From the cell containing the given text, extract its center point as [x, y] coordinate. 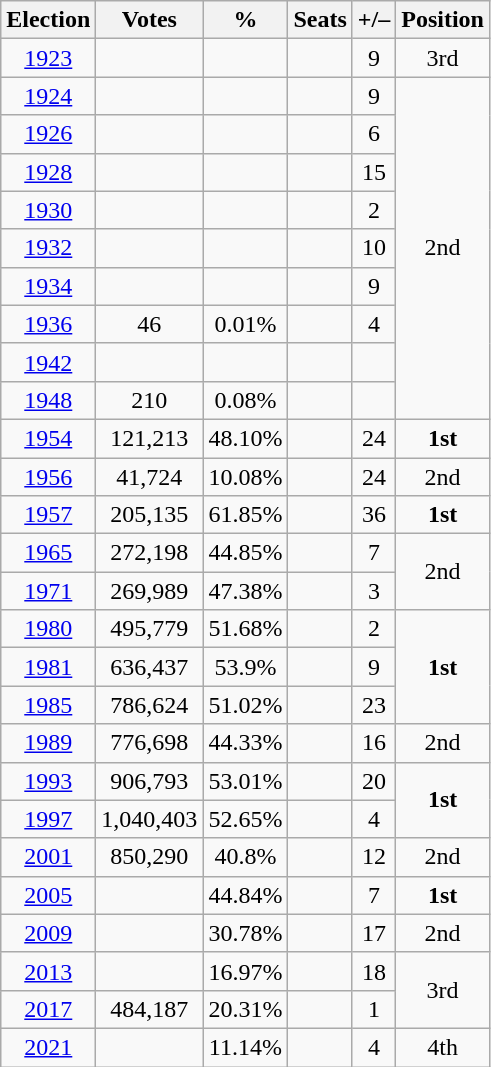
1942 [48, 362]
20.31% [246, 1009]
269,989 [150, 591]
36 [374, 515]
1924 [48, 96]
1993 [48, 781]
1956 [48, 477]
2005 [48, 895]
1923 [48, 58]
205,135 [150, 515]
52.65% [246, 819]
1948 [48, 400]
Election [48, 20]
Position [443, 20]
61.85% [246, 515]
20 [374, 781]
1957 [48, 515]
636,437 [150, 667]
1930 [48, 210]
44.84% [246, 895]
1981 [48, 667]
4th [443, 1047]
1971 [48, 591]
53.9% [246, 667]
0.08% [246, 400]
53.01% [246, 781]
10.08% [246, 477]
2021 [48, 1047]
1926 [48, 134]
3 [374, 591]
51.68% [246, 629]
1965 [48, 553]
1954 [48, 438]
2013 [48, 971]
906,793 [150, 781]
16 [374, 743]
11.14% [246, 1047]
41,724 [150, 477]
44.33% [246, 743]
1928 [48, 172]
2009 [48, 933]
15 [374, 172]
121,213 [150, 438]
0.01% [246, 324]
1985 [48, 705]
495,779 [150, 629]
Votes [150, 20]
1980 [48, 629]
484,187 [150, 1009]
23 [374, 705]
786,624 [150, 705]
850,290 [150, 857]
46 [150, 324]
12 [374, 857]
16.97% [246, 971]
2017 [48, 1009]
40.8% [246, 857]
17 [374, 933]
% [246, 20]
272,198 [150, 553]
18 [374, 971]
44.85% [246, 553]
776,698 [150, 743]
1997 [48, 819]
1989 [48, 743]
1936 [48, 324]
10 [374, 248]
48.10% [246, 438]
30.78% [246, 933]
Seats [320, 20]
1,040,403 [150, 819]
210 [150, 400]
1934 [48, 286]
2001 [48, 857]
47.38% [246, 591]
1932 [48, 248]
1 [374, 1009]
51.02% [246, 705]
+/– [374, 20]
6 [374, 134]
